Capture the cell that displays the provided text and extract its (X, Y) central coordinate. 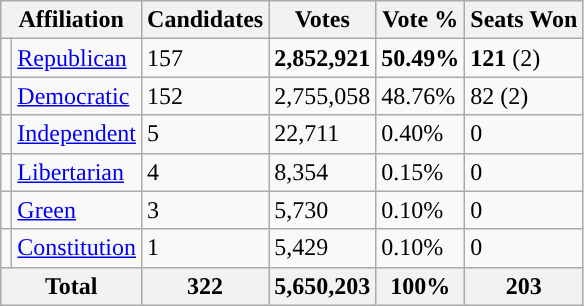
157 (206, 58)
Green (77, 210)
8,354 (322, 172)
82 (2) (524, 96)
5,730 (322, 210)
Vote % (420, 20)
Constitution (77, 248)
5 (206, 134)
Republican (77, 58)
Total (72, 286)
50.49% (420, 58)
22,711 (322, 134)
0.15% (420, 172)
48.76% (420, 96)
Affiliation (72, 20)
5,429 (322, 248)
2,755,058 (322, 96)
0.40% (420, 134)
3 (206, 210)
5,650,203 (322, 286)
203 (524, 286)
Votes (322, 20)
Seats Won (524, 20)
Democratic (77, 96)
Libertarian (77, 172)
152 (206, 96)
100% (420, 286)
Independent (77, 134)
322 (206, 286)
1 (206, 248)
2,852,921 (322, 58)
4 (206, 172)
121 (2) (524, 58)
Candidates (206, 20)
